Locate the cell with the specified text and output its [x, y] center coordinate. 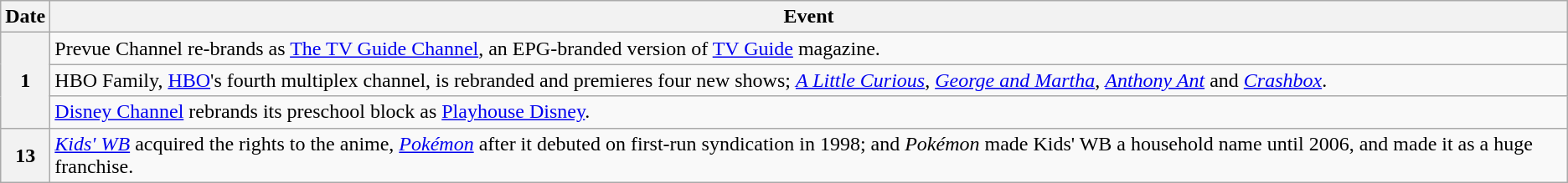
1 [25, 80]
Event [809, 17]
Prevue Channel re-brands as The TV Guide Channel, an EPG-branded version of TV Guide magazine. [809, 48]
13 [25, 155]
Disney Channel rebrands its preschool block as Playhouse Disney. [809, 112]
HBO Family, HBO's fourth multiplex channel, is rebranded and premieres four new shows; A Little Curious, George and Martha, Anthony Ant and Crashbox. [809, 80]
Date [25, 17]
